Extract the [X, Y] coordinate from the center of the cell holding the provided text.  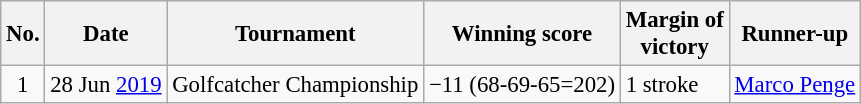
−11 (68-69-65=202) [522, 85]
1 stroke [674, 85]
No. [23, 34]
Golfcatcher Championship [296, 85]
1 [23, 85]
Runner-up [794, 34]
Margin ofvictory [674, 34]
Date [106, 34]
28 Jun 2019 [106, 85]
Winning score [522, 34]
Tournament [296, 34]
Marco Penge [794, 85]
